Scan for the cell matching the given text and deliver its [x, y] coordinate at center. 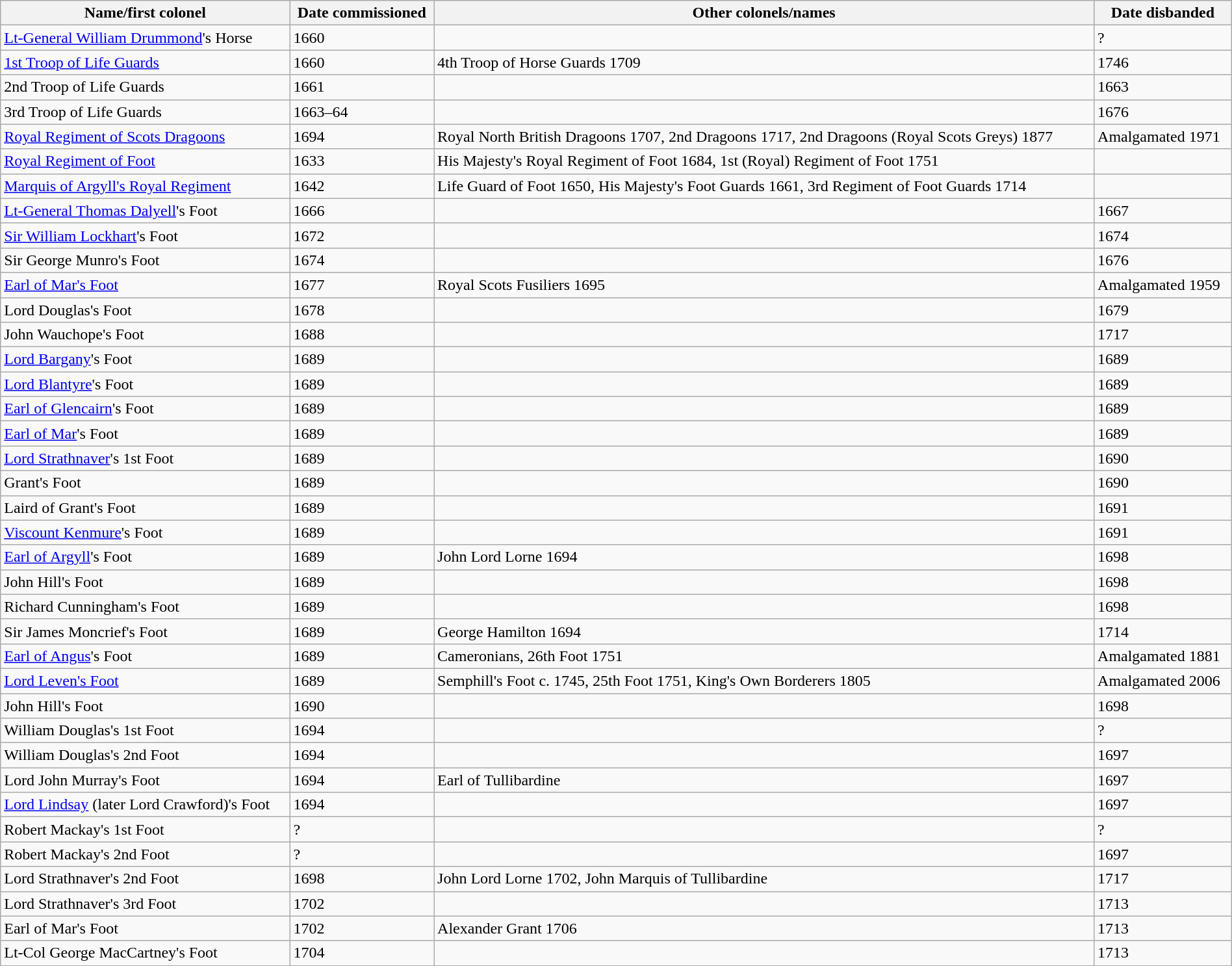
1672 [362, 235]
Sir James Moncrief's Foot [146, 631]
Lord Bargany's Foot [146, 359]
Robert Mackay's 2nd Foot [146, 854]
Semphill's Foot c. 1745, 25th Foot 1751, King's Own Borderers 1805 [764, 681]
1679 [1163, 310]
Name/first colonel [146, 13]
1661 [362, 87]
William Douglas's 1st Foot [146, 731]
Lord Douglas's Foot [146, 310]
3rd Troop of Life Guards [146, 112]
Lt-Col George MacCartney's Foot [146, 953]
Life Guard of Foot 1650, His Majesty's Foot Guards 1661, 3rd Regiment of Foot Guards 1714 [764, 186]
1642 [362, 186]
1663 [1163, 87]
1714 [1163, 631]
1746 [1163, 62]
4th Troop of Horse Guards 1709 [764, 62]
Earl of Tullibardine [764, 780]
Lord John Murray's Foot [146, 780]
John Lord Lorne 1702, John Marquis of Tullibardine [764, 879]
John Wauchope's Foot [146, 335]
Earl of Argyll's Foot [146, 557]
Lt-General William Drummond's Horse [146, 38]
1677 [362, 285]
1663–64 [362, 112]
Lt-General Thomas Dalyell's Foot [146, 211]
Royal North British Dragoons 1707, 2nd Dragoons 1717, 2nd Dragoons (Royal Scots Greys) 1877 [764, 137]
Sir William Lockhart's Foot [146, 235]
Lord Strathnaver's 3rd Foot [146, 904]
1667 [1163, 211]
1633 [362, 161]
William Douglas's 2nd Foot [146, 755]
Robert Mackay's 1st Foot [146, 829]
1688 [362, 335]
Amalgamated 1881 [1163, 656]
Royal Scots Fusiliers 1695 [764, 285]
Lord Blantyre's Foot [146, 384]
Sir George Munro's Foot [146, 260]
Other colonels/names [764, 13]
Amalgamated 1971 [1163, 137]
Royal Regiment of Scots Dragoons [146, 137]
Grant's Foot [146, 483]
Cameronians, 26th Foot 1751 [764, 656]
George Hamilton 1694 [764, 631]
Amalgamated 2006 [1163, 681]
Lord Strathnaver's 2nd Foot [146, 879]
Laird of Grant's Foot [146, 508]
Lord Strathnaver's 1st Foot [146, 458]
1666 [362, 211]
Lord Lindsay (later Lord Crawford)'s Foot [146, 805]
1st Troop of Life Guards [146, 62]
Viscount Kenmure's Foot [146, 532]
His Majesty's Royal Regiment of Foot 1684, 1st (Royal) Regiment of Foot 1751 [764, 161]
Alexander Grant 1706 [764, 928]
Date disbanded [1163, 13]
Amalgamated 1959 [1163, 285]
Earl of Glencairn's Foot [146, 409]
Lord Leven's Foot [146, 681]
Royal Regiment of Foot [146, 161]
Earl of Angus's Foot [146, 656]
1704 [362, 953]
John Lord Lorne 1694 [764, 557]
Marquis of Argyll's Royal Regiment [146, 186]
Richard Cunningham's Foot [146, 607]
2nd Troop of Life Guards [146, 87]
1678 [362, 310]
Date commissioned [362, 13]
